Return (X, Y) of the center of cell containing provided text 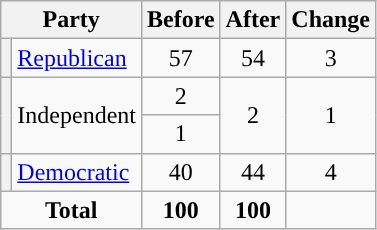
Democratic (77, 172)
57 (180, 58)
Independent (77, 115)
3 (331, 58)
44 (253, 172)
After (253, 20)
Total (72, 210)
54 (253, 58)
Republican (77, 58)
Party (72, 20)
4 (331, 172)
40 (180, 172)
Change (331, 20)
Before (180, 20)
